Pinpoint the cell where the given text exists, returning its [X, Y] midpoint coordinate. 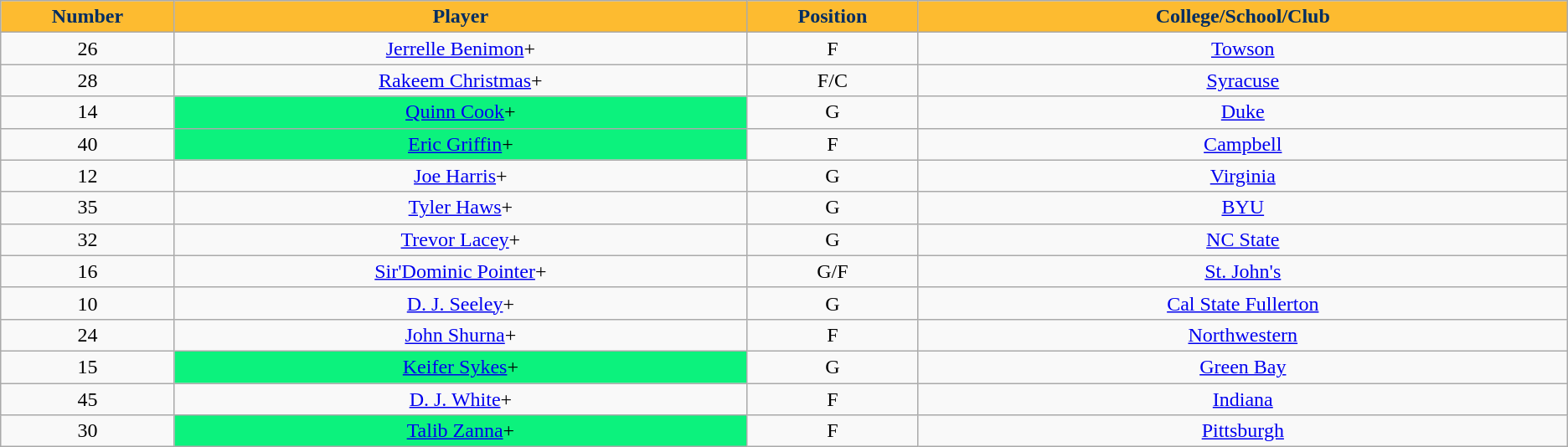
45 [88, 399]
10 [88, 303]
32 [88, 239]
Cal State Fullerton [1243, 303]
14 [88, 112]
Campbell [1243, 144]
D. J. Seeley+ [461, 303]
Eric Griffin+ [461, 144]
Sir'Dominic Pointer+ [461, 271]
Player [461, 17]
Rakeem Christmas+ [461, 80]
NC State [1243, 239]
Trevor Lacey+ [461, 239]
D. J. White+ [461, 399]
24 [88, 335]
Green Bay [1243, 367]
Tyler Haws+ [461, 208]
F/C [833, 80]
Quinn Cook+ [461, 112]
Syracuse [1243, 80]
35 [88, 208]
15 [88, 367]
Northwestern [1243, 335]
John Shurna+ [461, 335]
St. John's [1243, 271]
Pittsburgh [1243, 431]
G/F [833, 271]
BYU [1243, 208]
26 [88, 49]
40 [88, 144]
Joe Harris+ [461, 176]
30 [88, 431]
Keifer Sykes+ [461, 367]
Talib Zanna+ [461, 431]
12 [88, 176]
28 [88, 80]
Indiana [1243, 399]
College/School/Club [1243, 17]
Number [88, 17]
Position [833, 17]
Duke [1243, 112]
Jerrelle Benimon+ [461, 49]
16 [88, 271]
Towson [1243, 49]
Virginia [1243, 176]
